Output the [X, Y] coordinate of the center of the cell containing the given text.  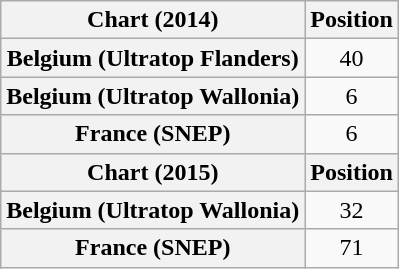
40 [352, 58]
Chart (2014) [153, 20]
71 [352, 248]
32 [352, 210]
Chart (2015) [153, 172]
Belgium (Ultratop Flanders) [153, 58]
